Find where the given text appears and provide that cell's center as [X, Y] coordinate. 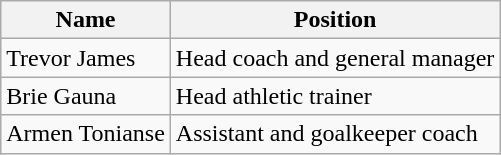
Head coach and general manager [335, 58]
Armen Tonianse [86, 134]
Assistant and goalkeeper coach [335, 134]
Brie Gauna [86, 96]
Trevor James [86, 58]
Position [335, 20]
Name [86, 20]
Head athletic trainer [335, 96]
